Output the [X, Y] coordinate of the center of the cell containing the given text.  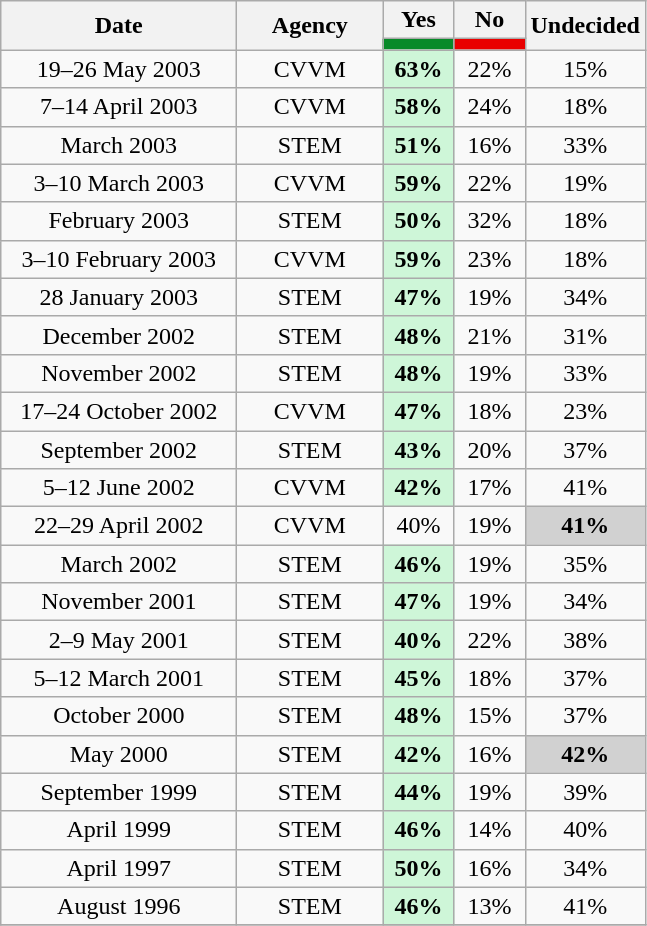
21% [490, 335]
March 2003 [119, 145]
7–14 April 2003 [119, 107]
April 1999 [119, 830]
14% [490, 830]
May 2000 [119, 754]
November 2002 [119, 373]
44% [418, 792]
17–24 October 2002 [119, 411]
38% [585, 640]
November 2001 [119, 602]
3–10 February 2003 [119, 259]
20% [490, 449]
Date [119, 26]
24% [490, 107]
35% [585, 564]
No [490, 20]
April 1997 [119, 868]
28 January 2003 [119, 297]
September 2002 [119, 449]
43% [418, 449]
58% [418, 107]
October 2000 [119, 716]
32% [490, 221]
31% [585, 335]
51% [418, 145]
September 1999 [119, 792]
19–26 May 2003 [119, 69]
Agency [310, 26]
February 2003 [119, 221]
39% [585, 792]
August 1996 [119, 906]
17% [490, 488]
5–12 June 2002 [119, 488]
22–29 April 2002 [119, 526]
March 2002 [119, 564]
3–10 March 2003 [119, 183]
45% [418, 678]
63% [418, 69]
Undecided [585, 26]
December 2002 [119, 335]
5–12 March 2001 [119, 678]
13% [490, 906]
Yes [418, 20]
2–9 May 2001 [119, 640]
